Determine the (X, Y) coordinate at the center of the cell enclosing the given text.  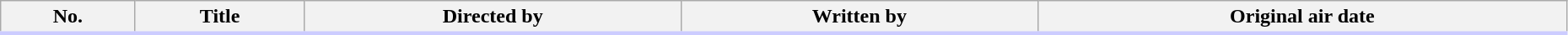
Original air date (1302, 17)
Directed by (493, 17)
No. (67, 17)
Written by (859, 17)
Title (219, 17)
